Detect which cell encompasses the target text, then output its (x, y) center coordinate. 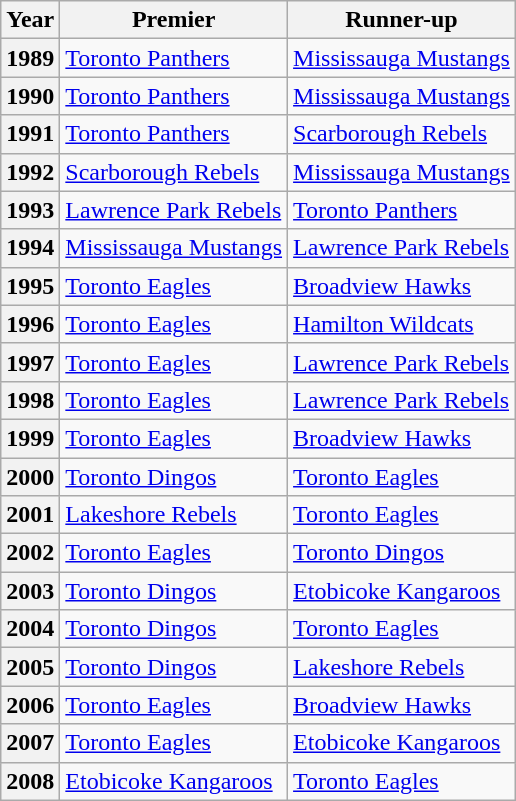
2004 (30, 629)
2006 (30, 705)
1992 (30, 172)
1999 (30, 438)
1994 (30, 248)
1997 (30, 362)
2001 (30, 515)
2000 (30, 477)
1995 (30, 286)
1998 (30, 400)
2007 (30, 743)
1991 (30, 134)
Runner-up (402, 20)
2005 (30, 667)
Year (30, 20)
Hamilton Wildcats (402, 324)
1989 (30, 58)
2008 (30, 781)
1990 (30, 96)
Premier (174, 20)
2002 (30, 553)
2003 (30, 591)
1996 (30, 324)
1993 (30, 210)
